Return (x, y) of the center of cell containing provided text 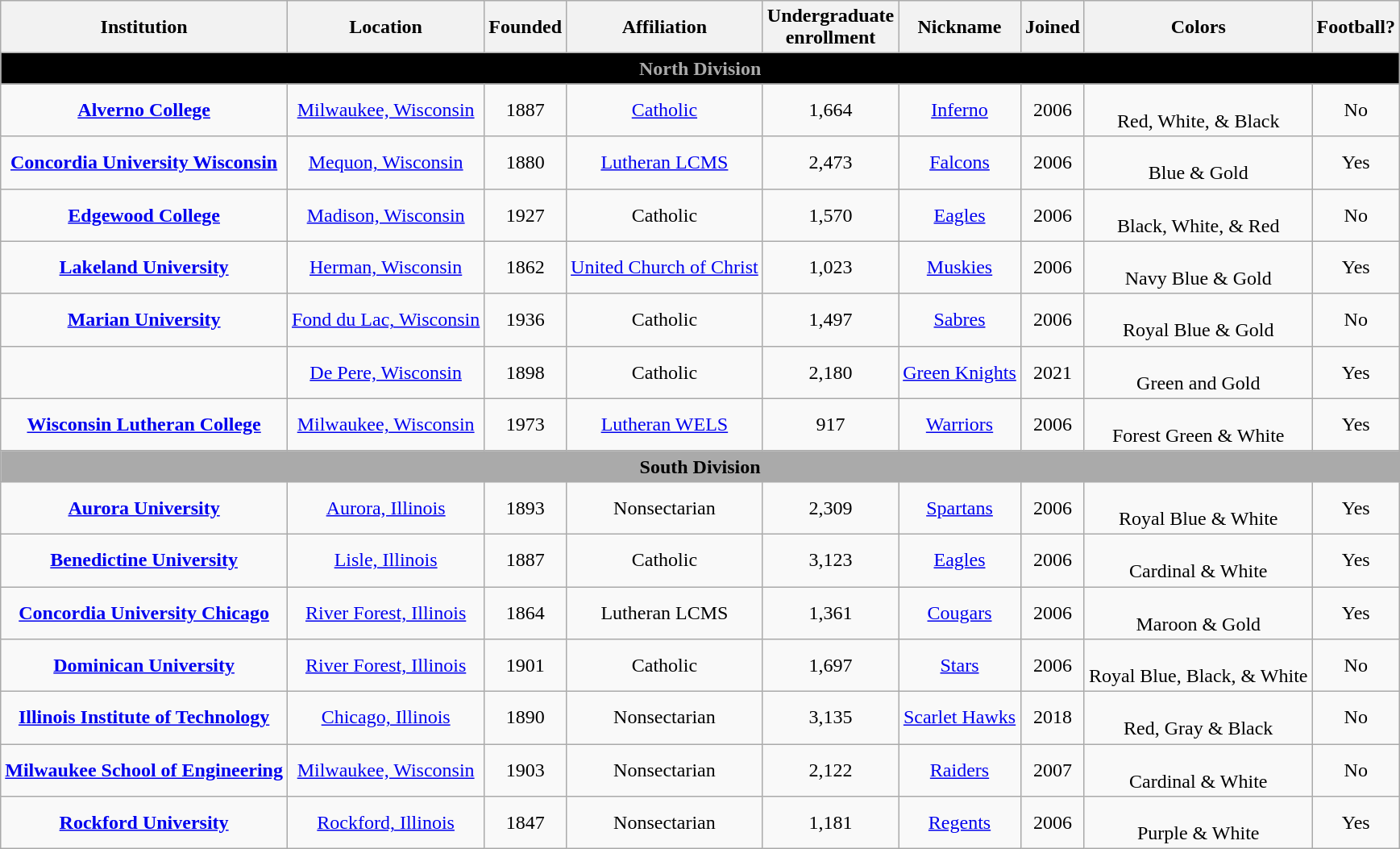
Location (385, 27)
2,122 (830, 771)
2,473 (830, 163)
North Division (700, 69)
Raiders (960, 771)
Rockford, Illinois (385, 822)
Alverno College (144, 110)
3,135 (830, 718)
1898 (526, 372)
Undergraduateenrollment (830, 27)
1901 (526, 666)
Marian University (144, 319)
3,123 (830, 560)
Royal Blue & White (1198, 508)
Affiliation (665, 27)
2021 (1053, 372)
Green and Gold (1198, 372)
Nickname (960, 27)
2,180 (830, 372)
1,697 (830, 666)
Lisle, Illinois (385, 560)
1864 (526, 613)
Benedictine University (144, 560)
Cougars (960, 613)
1,181 (830, 822)
Blue & Gold (1198, 163)
Wisconsin Lutheran College (144, 424)
Mequon, Wisconsin (385, 163)
Illinois Institute of Technology (144, 718)
Maroon & Gold (1198, 613)
Edgewood College (144, 214)
Falcons (960, 163)
Fond du Lac, Wisconsin (385, 319)
Football? (1356, 27)
Scarlet Hawks (960, 718)
Madison, Wisconsin (385, 214)
1862 (526, 268)
Aurora University (144, 508)
Milwaukee School of Engineering (144, 771)
Founded (526, 27)
Colors (1198, 27)
Joined (1053, 27)
Royal Blue & Gold (1198, 319)
Dominican University (144, 666)
1893 (526, 508)
1,497 (830, 319)
Stars (960, 666)
2018 (1053, 718)
Aurora, Illinois (385, 508)
Concordia University Chicago (144, 613)
1903 (526, 771)
Navy Blue & Gold (1198, 268)
De Pere, Wisconsin (385, 372)
Sabres (960, 319)
United Church of Christ (665, 268)
Royal Blue, Black, & White (1198, 666)
Regents (960, 822)
Black, White, & Red (1198, 214)
South Division (700, 466)
1,570 (830, 214)
Purple & White (1198, 822)
Chicago, Illinois (385, 718)
1890 (526, 718)
Red, White, & Black (1198, 110)
Forest Green & White (1198, 424)
Muskies (960, 268)
2007 (1053, 771)
917 (830, 424)
Lutheran WELS (665, 424)
1973 (526, 424)
Concordia University Wisconsin (144, 163)
1927 (526, 214)
Institution (144, 27)
Lakeland University (144, 268)
1,361 (830, 613)
1847 (526, 822)
1,664 (830, 110)
Red, Gray & Black (1198, 718)
1,023 (830, 268)
1880 (526, 163)
Rockford University (144, 822)
Warriors (960, 424)
Spartans (960, 508)
1936 (526, 319)
Inferno (960, 110)
2,309 (830, 508)
Herman, Wisconsin (385, 268)
Green Knights (960, 372)
